Extract the [x, y] coordinate from the center of the cell holding the provided text.  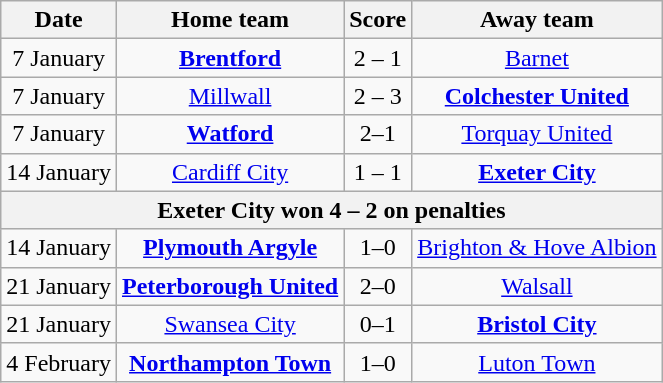
Exeter City [537, 172]
Swansea City [230, 324]
2 – 1 [378, 58]
Date [59, 20]
Brentford [230, 58]
1 – 1 [378, 172]
Walsall [537, 286]
Plymouth Argyle [230, 248]
Barnet [537, 58]
Peterborough United [230, 286]
Watford [230, 134]
Colchester United [537, 96]
2–0 [378, 286]
Brighton & Hove Albion [537, 248]
2 – 3 [378, 96]
Cardiff City [230, 172]
Torquay United [537, 134]
Luton Town [537, 362]
Away team [537, 20]
Bristol City [537, 324]
Exeter City won 4 – 2 on penalties [332, 210]
Score [378, 20]
0–1 [378, 324]
4 February [59, 362]
Northampton Town [230, 362]
2–1 [378, 134]
Millwall [230, 96]
Home team [230, 20]
